Output the [X, Y] coordinate of the center of the cell containing the given text.  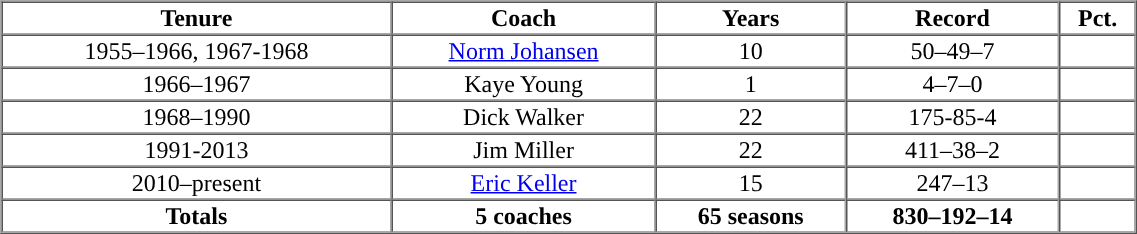
4–7–0 [953, 84]
5 coaches [523, 216]
10 [751, 50]
1991-2013 [197, 150]
411–38–2 [953, 150]
2010–present [197, 182]
Kaye Young [523, 84]
Tenure [197, 18]
Pct. [1098, 18]
Norm Johansen [523, 50]
1966–1967 [197, 84]
Years [751, 18]
Record [953, 18]
1955–1966, 1967-1968 [197, 50]
175-85-4 [953, 116]
830–192–14 [953, 216]
Dick Walker [523, 116]
1968–1990 [197, 116]
15 [751, 182]
247–13 [953, 182]
65 seasons [751, 216]
1 [751, 84]
50–49–7 [953, 50]
Totals [197, 216]
Eric Keller [523, 182]
Coach [523, 18]
Jim Miller [523, 150]
